Return (x, y) of the center of cell containing provided text 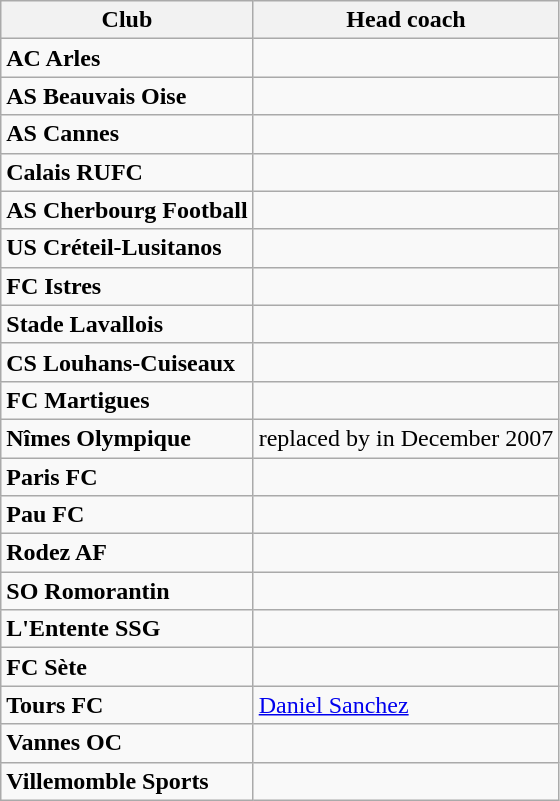
Vannes OC (127, 743)
Nîmes Olympique (127, 438)
Pau FC (127, 515)
FC Martigues (127, 400)
FC Istres (127, 286)
AS Beauvais Oise (127, 96)
Stade Lavallois (127, 324)
Daniel Sanchez (406, 705)
AS Cannes (127, 134)
AS Cherbourg Football (127, 210)
L'Entente SSG (127, 629)
SO Romorantin (127, 591)
Paris FC (127, 477)
Rodez AF (127, 553)
FC Sète (127, 667)
Head coach (406, 20)
Tours FC (127, 705)
AC Arles (127, 58)
CS Louhans-Cuiseaux (127, 362)
Calais RUFC (127, 172)
Club (127, 20)
US Créteil-Lusitanos (127, 248)
replaced by in December 2007 (406, 438)
Villemomble Sports (127, 781)
